From the cell containing the given text, extract its center point as (X, Y) coordinate. 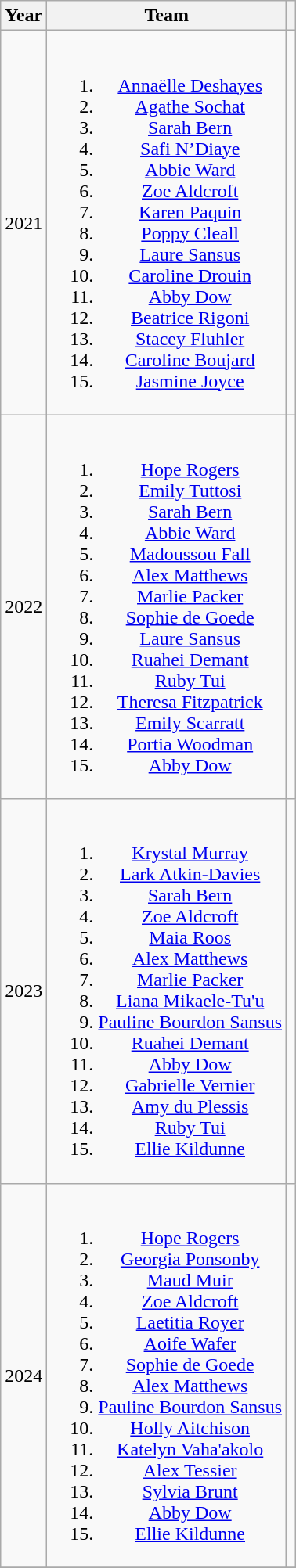
2021 (23, 222)
2023 (23, 991)
2024 (23, 1376)
Year (23, 16)
Team (167, 16)
2022 (23, 607)
